From the cell containing the given text, extract its center point as [x, y] coordinate. 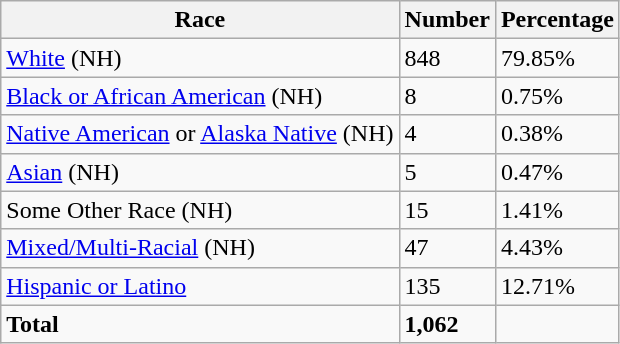
Hispanic or Latino [200, 286]
5 [447, 172]
Total [200, 324]
12.71% [557, 286]
Black or African American (NH) [200, 96]
Asian (NH) [200, 172]
0.47% [557, 172]
White (NH) [200, 58]
Number [447, 20]
135 [447, 286]
8 [447, 96]
848 [447, 58]
Some Other Race (NH) [200, 210]
0.75% [557, 96]
Native American or Alaska Native (NH) [200, 134]
0.38% [557, 134]
4 [447, 134]
4.43% [557, 248]
15 [447, 210]
Percentage [557, 20]
47 [447, 248]
Race [200, 20]
1.41% [557, 210]
79.85% [557, 58]
1,062 [447, 324]
Mixed/Multi-Racial (NH) [200, 248]
